For the text-containing cell, return its midpoint in (X, Y) coordinate format. 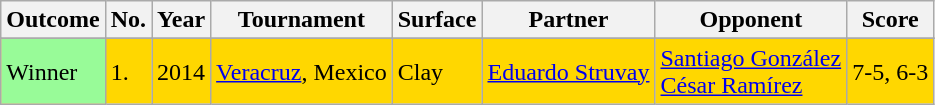
1. (128, 72)
Clay (437, 72)
Surface (437, 20)
Eduardo Struvay (568, 72)
7-5, 6-3 (890, 72)
Outcome (53, 20)
Tournament (302, 20)
Partner (568, 20)
Santiago González César Ramírez (751, 72)
Score (890, 20)
Year (182, 20)
Opponent (751, 20)
Winner (53, 72)
No. (128, 20)
Veracruz, Mexico (302, 72)
2014 (182, 72)
